Capture the cell that displays the provided text and extract its (x, y) central coordinate. 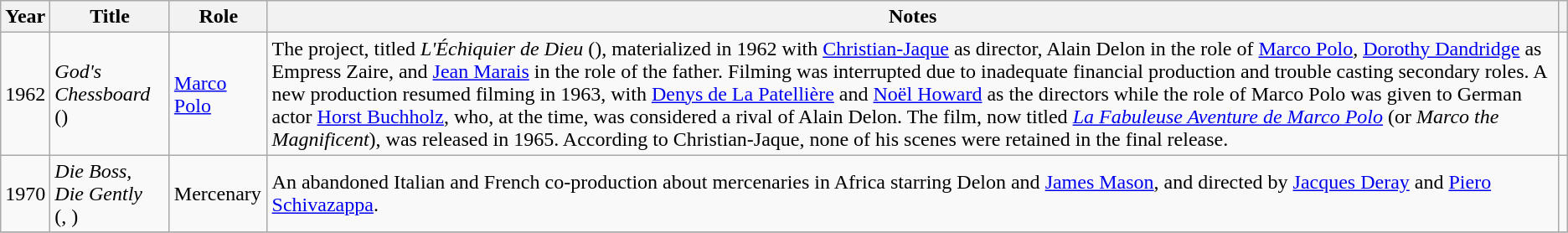
Year (25, 17)
Mercenary (218, 194)
Role (218, 17)
1970 (25, 194)
Notes (913, 17)
God's Chessboard() (111, 94)
Die Boss, Die Gently(, ) (111, 194)
Marco Polo (218, 94)
1962 (25, 94)
Title (111, 17)
